Pinpoint the cell where the given text exists, returning its [X, Y] midpoint coordinate. 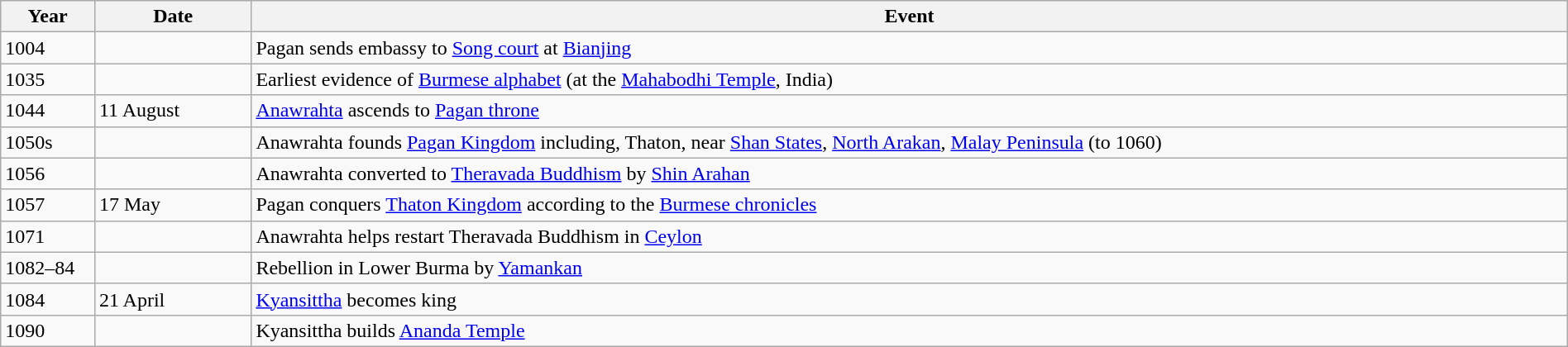
17 May [172, 205]
1084 [48, 299]
Event [910, 17]
1082–84 [48, 268]
1057 [48, 205]
Rebellion in Lower Burma by Yamankan [910, 268]
Pagan sends embassy to Song court at Bianjing [910, 48]
Earliest evidence of Burmese alphabet (at the Mahabodhi Temple, India) [910, 79]
Kyansittha builds Ananda Temple [910, 330]
Anawrahta founds Pagan Kingdom including, Thaton, near Shan States, North Arakan, Malay Peninsula (to 1060) [910, 142]
Anawrahta ascends to Pagan throne [910, 111]
Anawrahta converted to Theravada Buddhism by Shin Arahan [910, 173]
1050s [48, 142]
1004 [48, 48]
1071 [48, 236]
Pagan conquers Thaton Kingdom according to the Burmese chronicles [910, 205]
1090 [48, 330]
Year [48, 17]
21 April [172, 299]
Kyansittha becomes king [910, 299]
Anawrahta helps restart Theravada Buddhism in Ceylon [910, 236]
1035 [48, 79]
1056 [48, 173]
1044 [48, 111]
Date [172, 17]
11 August [172, 111]
